From the cell containing the given text, extract its center point as [x, y] coordinate. 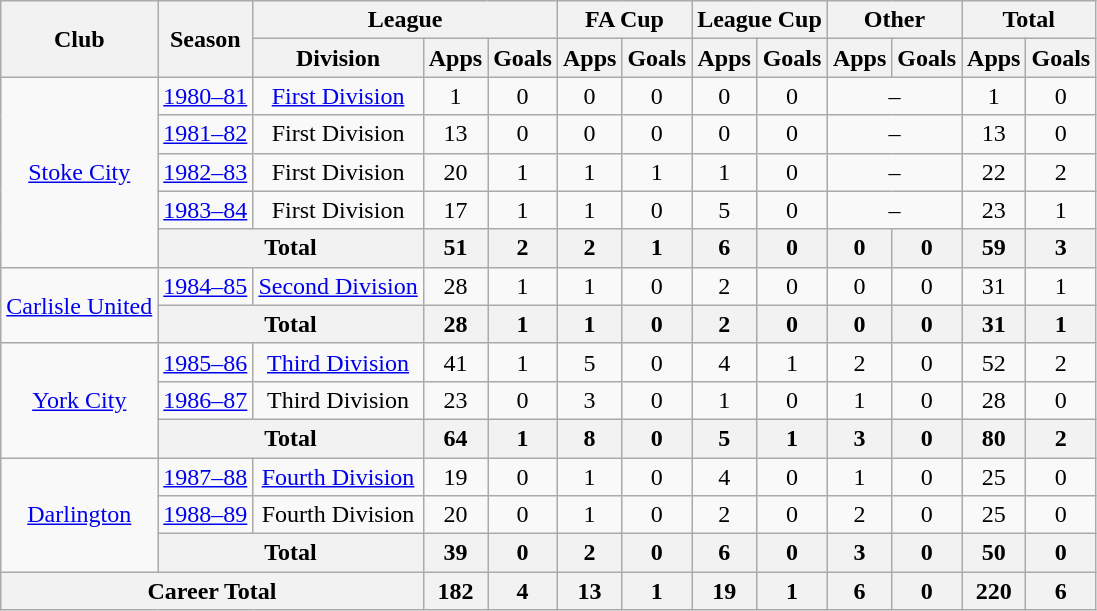
41 [455, 362]
1988–89 [206, 515]
51 [455, 248]
Other [894, 20]
Season [206, 39]
220 [994, 591]
Second Division [338, 286]
22 [994, 172]
1986–87 [206, 400]
Darlington [80, 515]
1984–85 [206, 286]
1983–84 [206, 210]
Club [80, 39]
64 [455, 438]
182 [455, 591]
York City [80, 400]
80 [994, 438]
1987–88 [206, 477]
Division [338, 58]
17 [455, 210]
8 [589, 438]
FA Cup [624, 20]
League [406, 20]
Stoke City [80, 172]
39 [455, 553]
50 [994, 553]
1982–83 [206, 172]
1981–82 [206, 134]
52 [994, 362]
Career Total [212, 591]
59 [994, 248]
1980–81 [206, 96]
Carlisle United [80, 305]
1985–86 [206, 362]
League Cup [760, 20]
